Return the (x, y) coordinate for the center point of the cell that contains the specified text.  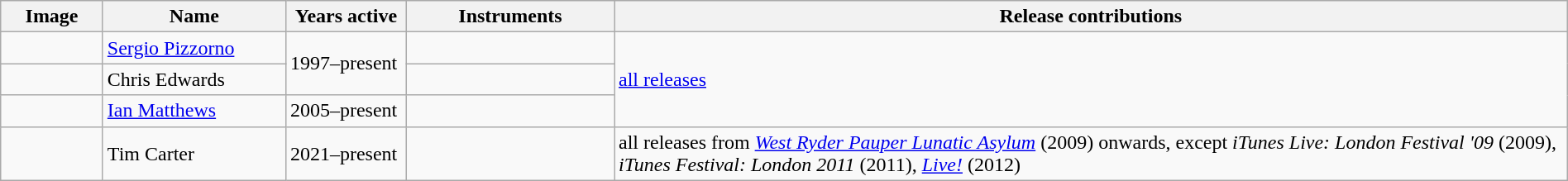
1997–present (346, 64)
Image (52, 17)
Chris Edwards (194, 79)
Release contributions (1090, 17)
Name (194, 17)
Ian Matthews (194, 111)
Sergio Pizzorno (194, 48)
all releases (1090, 79)
2005–present (346, 111)
Instruments (509, 17)
2021–present (346, 154)
Years active (346, 17)
Tim Carter (194, 154)
